Find where the given text appears and provide that cell's center as (X, Y) coordinate. 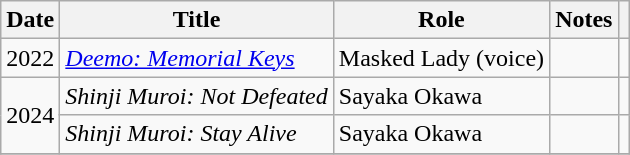
Title (196, 20)
Shinji Muroi: Stay Alive (196, 134)
2024 (30, 115)
Notes (584, 20)
Shinji Muroi: Not Defeated (196, 96)
Date (30, 20)
2022 (30, 58)
Deemo: Memorial Keys (196, 58)
Role (441, 20)
Masked Lady (voice) (441, 58)
